For the text-containing cell, return its midpoint in (X, Y) coordinate format. 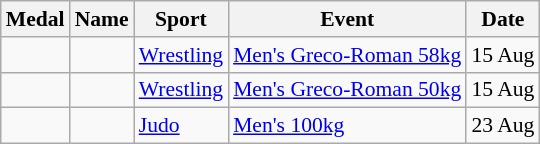
Medal (36, 19)
Men's Greco-Roman 58kg (347, 55)
Event (347, 19)
23 Aug (502, 126)
Name (102, 19)
Men's Greco-Roman 50kg (347, 90)
Judo (181, 126)
Date (502, 19)
Sport (181, 19)
Men's 100kg (347, 126)
